Return [x, y] of the center of cell containing provided text 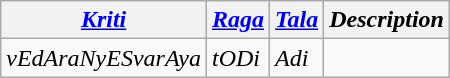
Adi [297, 58]
tODi [238, 58]
Raga [238, 20]
Description [387, 20]
Kriti [104, 20]
Tala [297, 20]
vEdAraNyESvarAya [104, 58]
